Output the (X, Y) coordinate of the center of the cell containing the given text.  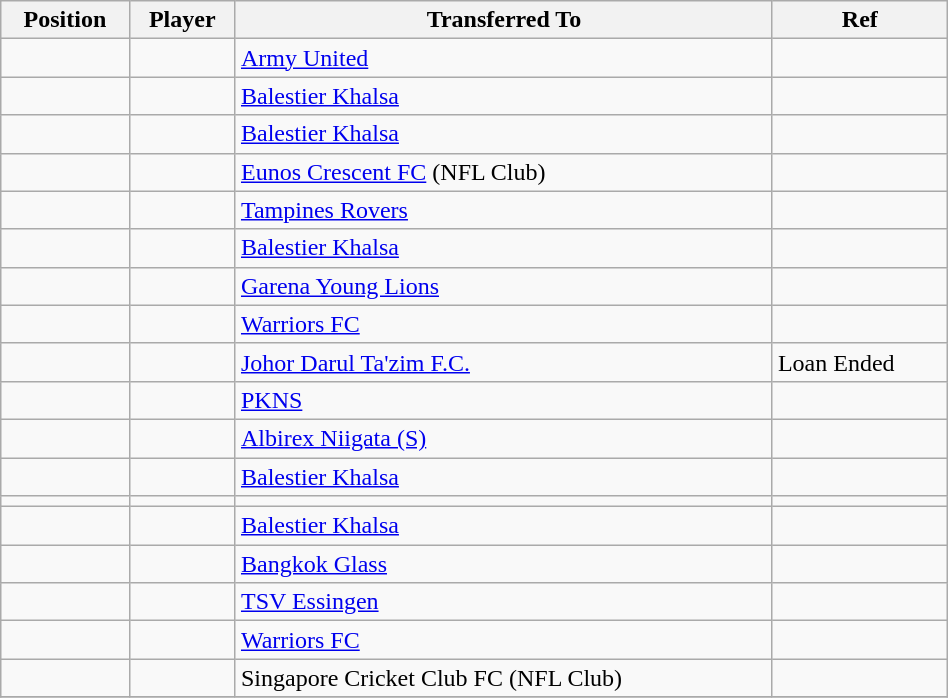
PKNS (504, 400)
Singapore Cricket Club FC (NFL Club) (504, 678)
Garena Young Lions (504, 286)
Position (65, 20)
Player (182, 20)
Loan Ended (860, 362)
Johor Darul Ta'zim F.C. (504, 362)
Army United (504, 58)
Bangkok Glass (504, 564)
Eunos Crescent FC (NFL Club) (504, 172)
TSV Essingen (504, 602)
Tampines Rovers (504, 210)
Transferred To (504, 20)
Albirex Niigata (S) (504, 438)
Ref (860, 20)
